Find where the given text appears and provide that cell's center as [x, y] coordinate. 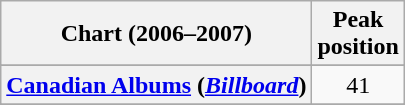
Peakposition [358, 34]
Canadian Albums (Billboard) [156, 85]
41 [358, 85]
Chart (2006–2007) [156, 34]
